Locate the cell with the specified text and output its (X, Y) center coordinate. 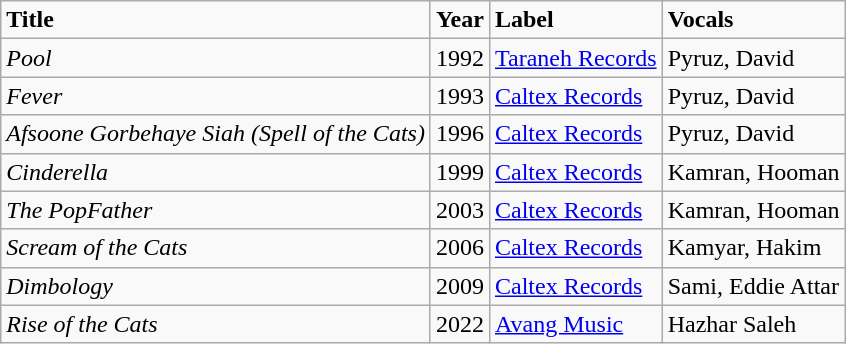
Rise of the Cats (216, 324)
Pool (216, 58)
Dimbology (216, 286)
2006 (460, 248)
The PopFather (216, 210)
2003 (460, 210)
Kamyar, Hakim (754, 248)
Cinderella (216, 172)
Sami, Eddie Attar (754, 286)
Taraneh Records (576, 58)
Label (576, 20)
1996 (460, 134)
Year (460, 20)
Title (216, 20)
Fever (216, 96)
1993 (460, 96)
1999 (460, 172)
2022 (460, 324)
Vocals (754, 20)
2009 (460, 286)
Hazhar Saleh (754, 324)
1992 (460, 58)
Scream of the Cats (216, 248)
Avang Music (576, 324)
Afsoone Gorbehaye Siah (Spell of the Cats) (216, 134)
